Identify which cell holds the provided text, then report its [x, y] central coordinate. 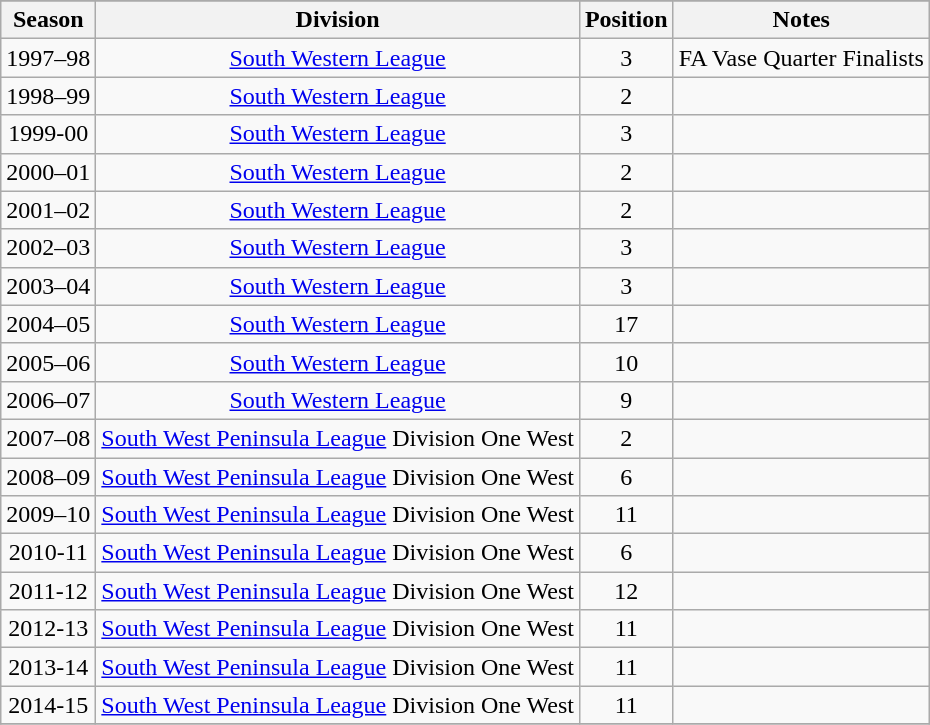
FA Vase Quarter Finalists [801, 58]
2007–08 [48, 438]
Notes [801, 20]
2001–02 [48, 210]
2006–07 [48, 400]
2009–10 [48, 515]
17 [626, 324]
2012-13 [48, 629]
2014-15 [48, 705]
2011-12 [48, 591]
Division [338, 20]
Position [626, 20]
2005–06 [48, 362]
Season [48, 20]
2003–04 [48, 286]
1997–98 [48, 58]
12 [626, 591]
9 [626, 400]
2000–01 [48, 172]
2002–03 [48, 248]
2013-14 [48, 667]
2010-11 [48, 553]
1999-00 [48, 134]
2008–09 [48, 477]
1998–99 [48, 96]
2004–05 [48, 324]
10 [626, 362]
